Scan for the cell matching the given text and deliver its (X, Y) coordinate at center. 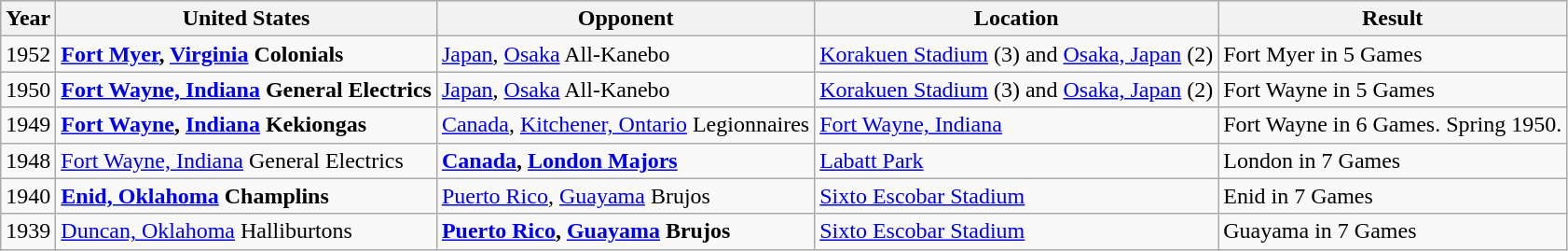
Result (1393, 19)
Fort Wayne in 6 Games. Spring 1950. (1393, 125)
United States (246, 19)
Canada, London Majors (625, 160)
Opponent (625, 19)
1948 (28, 160)
Location (1016, 19)
Labatt Park (1016, 160)
Fort Wayne in 5 Games (1393, 90)
Guayama in 7 Games (1393, 231)
1949 (28, 125)
1952 (28, 54)
Fort Myer in 5 Games (1393, 54)
Fort Myer, Virginia Colonials (246, 54)
1940 (28, 196)
Year (28, 19)
Enid in 7 Games (1393, 196)
1950 (28, 90)
Enid, Oklahoma Champlins (246, 196)
Fort Wayne, Indiana (1016, 125)
Fort Wayne, Indiana Kekiongas (246, 125)
Canada, Kitchener, Ontario Legionnaires (625, 125)
Duncan, Oklahoma Halliburtons (246, 231)
London in 7 Games (1393, 160)
1939 (28, 231)
